Output the (x, y) coordinate of the center of the cell containing the given text.  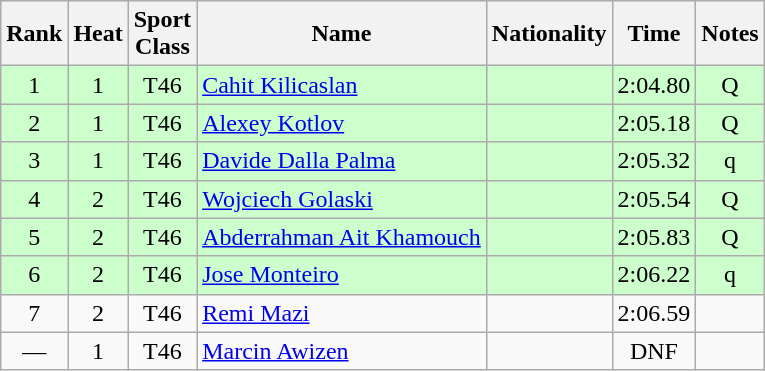
Time (654, 34)
2:04.80 (654, 85)
4 (34, 199)
2:06.22 (654, 275)
2:06.59 (654, 313)
2:05.54 (654, 199)
2:05.18 (654, 123)
SportClass (162, 34)
Marcin Awizen (342, 351)
Name (342, 34)
Wojciech Golaski (342, 199)
Davide Dalla Palma (342, 161)
3 (34, 161)
7 (34, 313)
6 (34, 275)
Remi Mazi (342, 313)
Rank (34, 34)
5 (34, 237)
Abderrahman Ait Khamouch (342, 237)
— (34, 351)
Nationality (549, 34)
Heat (98, 34)
Notes (730, 34)
Cahit Kilicaslan (342, 85)
2:05.83 (654, 237)
DNF (654, 351)
2:05.32 (654, 161)
Alexey Kotlov (342, 123)
Jose Monteiro (342, 275)
